Provide the [X, Y] coordinate of the cell's center where the given text is located.  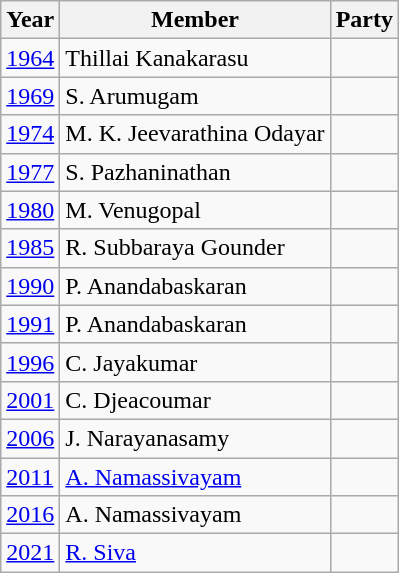
2001 [30, 400]
R. Siva [195, 553]
C. Djeacoumar [195, 400]
S. Pazhaninathan [195, 172]
Member [195, 20]
2011 [30, 477]
1996 [30, 362]
1964 [30, 58]
S. Arumugam [195, 96]
M. Venugopal [195, 210]
Year [30, 20]
Party [364, 20]
1980 [30, 210]
1991 [30, 324]
1977 [30, 172]
Thillai Kanakarasu [195, 58]
2021 [30, 553]
M. K. Jeevarathina Odayar [195, 134]
1990 [30, 286]
1974 [30, 134]
J. Narayanasamy [195, 438]
2016 [30, 515]
R. Subbaraya Gounder [195, 248]
C. Jayakumar [195, 362]
2006 [30, 438]
1985 [30, 248]
1969 [30, 96]
